Output the (x, y) coordinate of the center of the cell containing the given text.  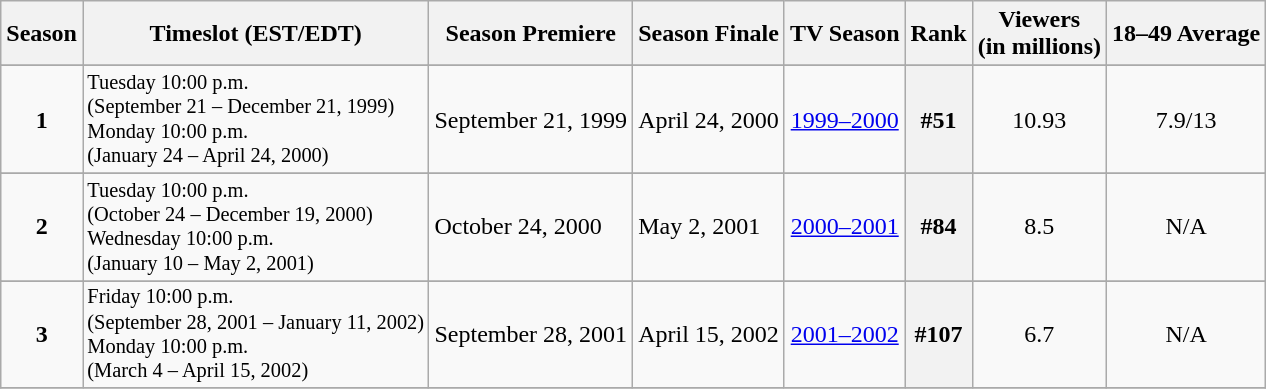
2 (42, 227)
Season Premiere (531, 34)
10.93 (1039, 120)
3 (42, 335)
Tuesday 10:00 p.m.(October 24 – December 19, 2000)Wednesday 10:00 p.m.(January 10 – May 2, 2001) (255, 227)
Viewers(in millions) (1039, 34)
18–49 Average (1186, 34)
September 28, 2001 (531, 335)
Friday 10:00 p.m.(September 28, 2001 – January 11, 2002)Monday 10:00 p.m.(March 4 – April 15, 2002) (255, 335)
1 (42, 120)
September 21, 1999 (531, 120)
#107 (938, 335)
2001–2002 (844, 335)
Rank (938, 34)
1999–2000 (844, 120)
#51 (938, 120)
April 15, 2002 (709, 335)
Tuesday 10:00 p.m.(September 21 – December 21, 1999)Monday 10:00 p.m.(January 24 – April 24, 2000) (255, 120)
6.7 (1039, 335)
Season (42, 34)
7.9/13 (1186, 120)
8.5 (1039, 227)
#84 (938, 227)
Timeslot (EST/EDT) (255, 34)
TV Season (844, 34)
May 2, 2001 (709, 227)
April 24, 2000 (709, 120)
October 24, 2000 (531, 227)
2000–2001 (844, 227)
Season Finale (709, 34)
